Search for the cell housing the specified text and yield its [x, y] center coordinate. 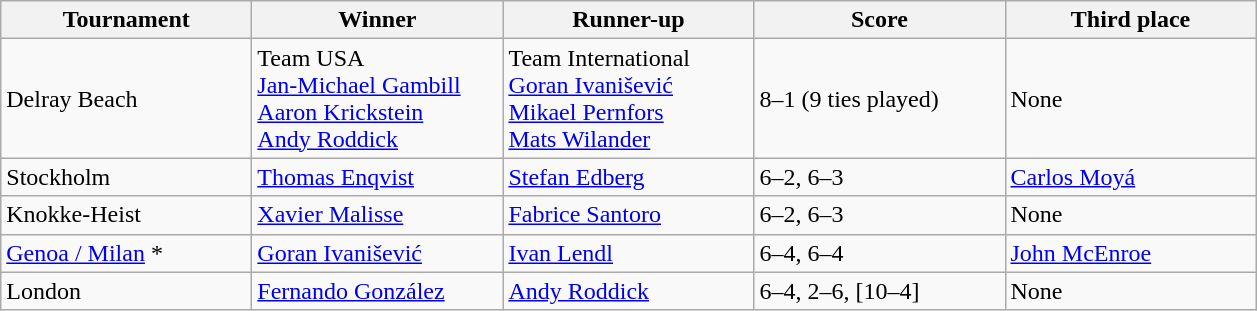
8–1 (9 ties played) [880, 98]
Knokke-Heist [126, 215]
Winner [378, 20]
6–4, 6–4 [880, 253]
Fabrice Santoro [628, 215]
Carlos Moyá [1130, 177]
John McEnroe [1130, 253]
Goran Ivanišević [378, 253]
Stefan Edberg [628, 177]
Thomas Enqvist [378, 177]
Xavier Malisse [378, 215]
Genoa / Milan * [126, 253]
Delray Beach [126, 98]
6–4, 2–6, [10–4] [880, 291]
Runner-up [628, 20]
Team International Goran Ivanišević Mikael Pernfors Mats Wilander [628, 98]
Andy Roddick [628, 291]
Tournament [126, 20]
Fernando González [378, 291]
London [126, 291]
Third place [1130, 20]
Team USA Jan-Michael Gambill Aaron Krickstein Andy Roddick [378, 98]
Ivan Lendl [628, 253]
Stockholm [126, 177]
Score [880, 20]
